Return the (x, y) coordinate for the center point of the cell that contains the specified text.  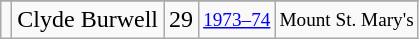
1973–74 (237, 20)
Mount St. Mary's (346, 20)
Clyde Burwell (88, 20)
29 (182, 20)
